Identify which cell holds the provided text, then report its (x, y) central coordinate. 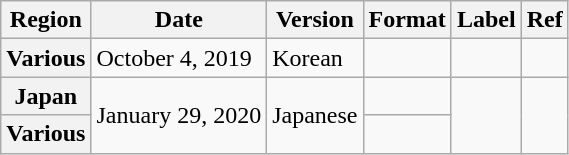
Korean (315, 58)
Version (315, 20)
October 4, 2019 (179, 58)
Japanese (315, 115)
Date (179, 20)
Japan (46, 96)
Ref (544, 20)
January 29, 2020 (179, 115)
Region (46, 20)
Label (486, 20)
Format (407, 20)
